Pinpoint the cell where the given text exists, returning its [X, Y] midpoint coordinate. 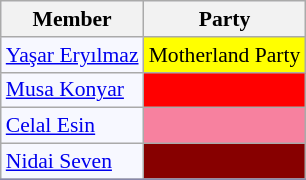
Party [225, 19]
Motherland Party [225, 55]
Musa Konyar [72, 90]
Nidai Seven [72, 162]
Yaşar Eryılmaz [72, 55]
Member [72, 19]
Celal Esin [72, 126]
